Detect which cell encompasses the target text, then output its (x, y) center coordinate. 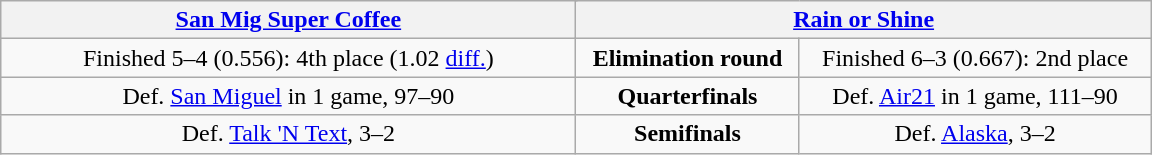
Semifinals (688, 134)
Quarterfinals (688, 96)
Finished 5–4 (0.556): 4th place (1.02 diff.) (288, 58)
Finished 6–3 (0.667): 2nd place (975, 58)
Def. Alaska, 3–2 (975, 134)
Elimination round (688, 58)
San Mig Super Coffee (288, 20)
Def. Air21 in 1 game, 111–90 (975, 96)
Def. Talk 'N Text, 3–2 (288, 134)
Rain or Shine (864, 20)
Def. San Miguel in 1 game, 97–90 (288, 96)
